Provide the (x, y) coordinate of the cell's center where the given text is located.  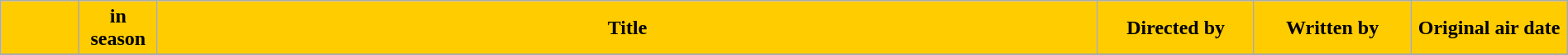
Directed by (1176, 28)
Title (627, 28)
Original air date (1489, 28)
Written by (1331, 28)
in season (117, 28)
